For the text-containing cell, return its midpoint in [x, y] coordinate format. 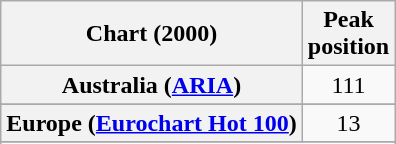
Peakposition [348, 34]
13 [348, 123]
Australia (ARIA) [152, 85]
Europe (Eurochart Hot 100) [152, 123]
Chart (2000) [152, 34]
111 [348, 85]
